Locate the cell with the specified text and output its [X, Y] center coordinate. 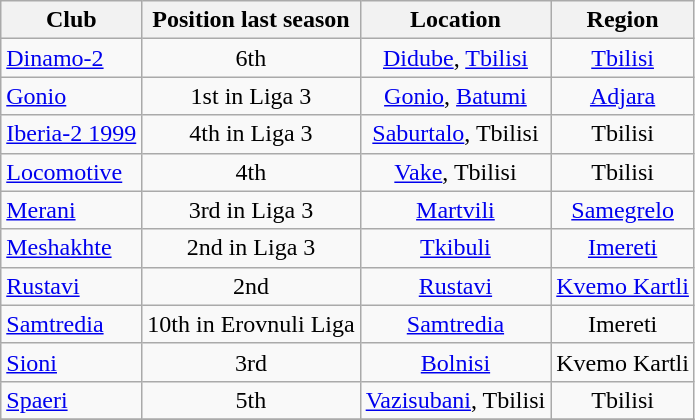
4th [251, 172]
Dinamo-2 [72, 58]
Vake, Tbilisi [456, 172]
Samegrelo [623, 210]
Iberia-2 1999 [72, 134]
10th in Erovnuli Liga [251, 324]
Meshakhte [72, 248]
Gonio [72, 96]
2nd [251, 286]
5th [251, 400]
2nd in Liga 3 [251, 248]
Sioni [72, 362]
Gonio, Batumi [456, 96]
Club [72, 20]
Saburtalo, Tbilisi [456, 134]
Spaeri [72, 400]
4th in Liga 3 [251, 134]
Adjara [623, 96]
3rd in Liga 3 [251, 210]
Location [456, 20]
Merani [72, 210]
Position last season [251, 20]
6th [251, 58]
Region [623, 20]
Bolnisi [456, 362]
Vazisubani, Tbilisi [456, 400]
Locomotive [72, 172]
1st in Liga 3 [251, 96]
Tkibuli [456, 248]
3rd [251, 362]
Martvili [456, 210]
Didube, Tbilisi [456, 58]
